Provide the [X, Y] coordinate of the cell's center where the given text is located.  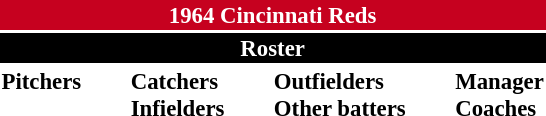
Roster [272, 48]
1964 Cincinnati Reds [272, 15]
